Return [x, y] of the center of cell containing provided text 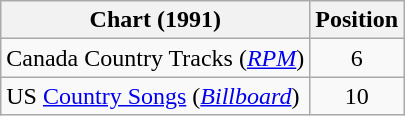
US Country Songs (Billboard) [156, 96]
Position [357, 20]
Canada Country Tracks (RPM) [156, 58]
6 [357, 58]
Chart (1991) [156, 20]
10 [357, 96]
